Detect which cell encompasses the target text, then output its [X, Y] center coordinate. 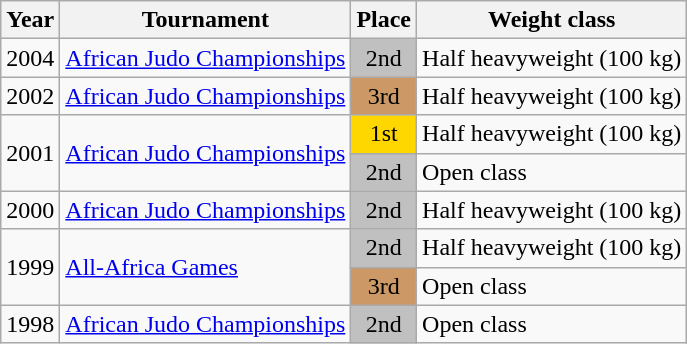
1st [384, 134]
All-Africa Games [206, 267]
Tournament [206, 20]
Weight class [552, 20]
2000 [30, 210]
1998 [30, 324]
1999 [30, 267]
2004 [30, 58]
Place [384, 20]
2002 [30, 96]
2001 [30, 153]
Year [30, 20]
